For the text-containing cell, return its midpoint in (x, y) coordinate format. 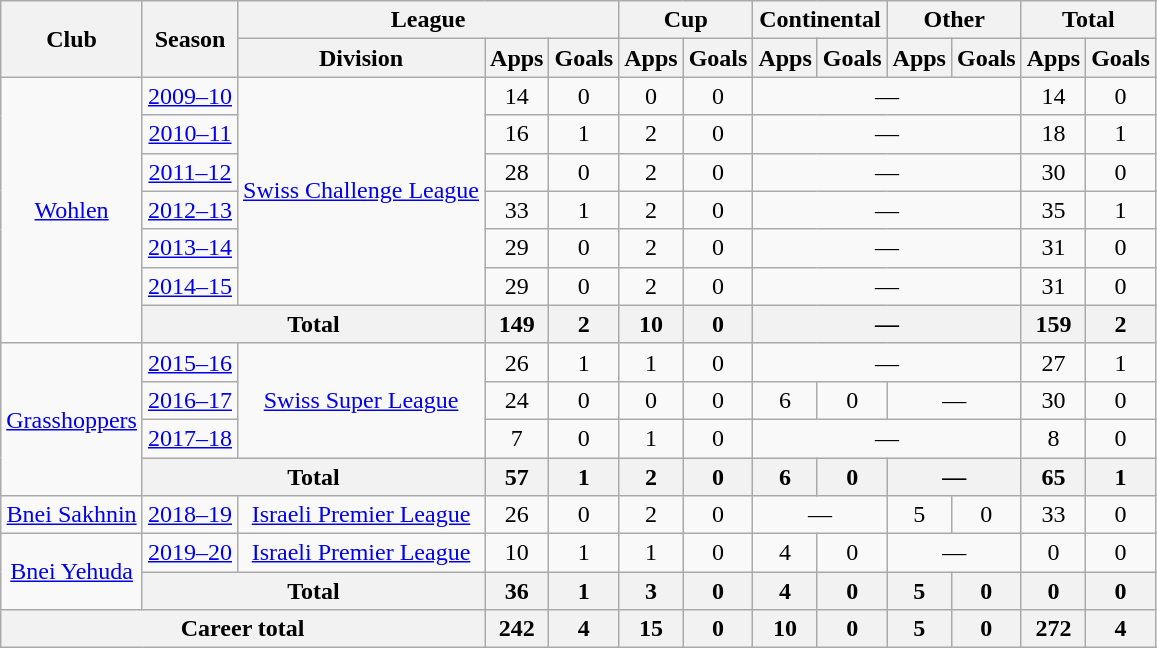
35 (1053, 210)
28 (517, 172)
Continental (820, 20)
2014–15 (190, 286)
2012–13 (190, 210)
Bnei Sakhnin (72, 515)
2009–10 (190, 96)
2010–11 (190, 134)
36 (517, 591)
Swiss Challenge League (362, 191)
8 (1053, 438)
Grasshoppers (72, 419)
2017–18 (190, 438)
Division (362, 58)
2013–14 (190, 248)
2011–12 (190, 172)
27 (1053, 362)
15 (651, 629)
League (428, 20)
18 (1053, 134)
Season (190, 39)
Bnei Yehuda (72, 572)
16 (517, 134)
242 (517, 629)
2019–20 (190, 553)
65 (1053, 477)
Other (954, 20)
Wohlen (72, 210)
2018–19 (190, 515)
57 (517, 477)
3 (651, 591)
Club (72, 39)
2016–17 (190, 400)
24 (517, 400)
7 (517, 438)
159 (1053, 324)
Cup (686, 20)
Career total (243, 629)
272 (1053, 629)
2015–16 (190, 362)
149 (517, 324)
Swiss Super League (362, 400)
